Return (X, Y) of the center of cell containing provided text 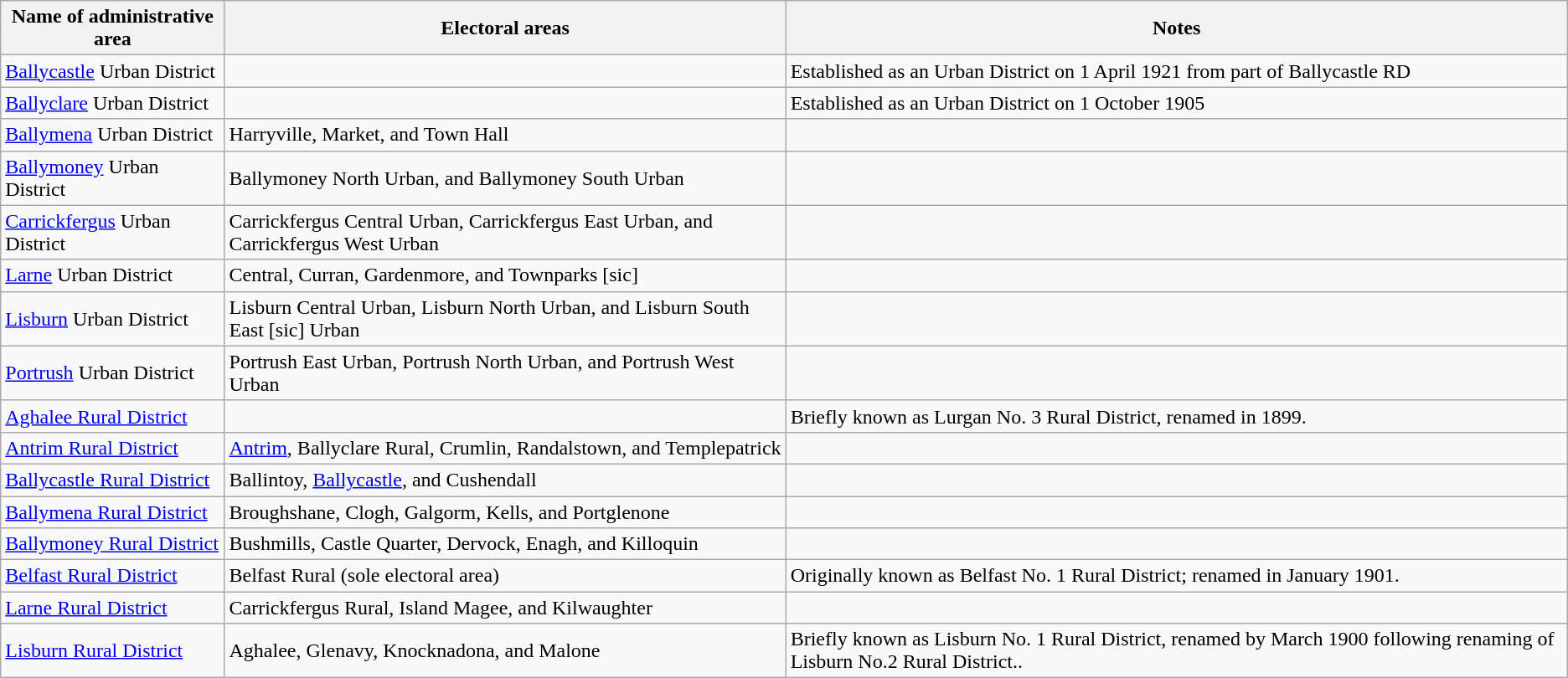
Antrim, Ballyclare Rural, Crumlin, Randalstown, and Templepatrick (505, 448)
Bushmills, Castle Quarter, Dervock, Enagh, and Killoquin (505, 544)
Antrim Rural District (112, 448)
Aghalee, Glenavy, Knocknadona, and Malone (505, 651)
Briefly known as Lurgan No. 3 Rural District, renamed in 1899. (1176, 416)
Portrush East Urban, Portrush North Urban, and Portrush West Urban (505, 373)
Broughshane, Clogh, Galgorm, Kells, and Portglenone (505, 511)
Ballymoney Urban District (112, 177)
Established as an Urban District on 1 October 1905 (1176, 103)
Central, Curran, Gardenmore, and Townparks [sic] (505, 275)
Name of administrative area (112, 28)
Lisburn Rural District (112, 651)
Ballymena Urban District (112, 135)
Ballycastle Urban District (112, 71)
Notes (1176, 28)
Ballycastle Rural District (112, 480)
Briefly known as Lisburn No. 1 Rural District, renamed by March 1900 following renaming of Lisburn No.2 Rural District.. (1176, 651)
Lisburn Urban District (112, 318)
Ballymena Rural District (112, 511)
Ballyclare Urban District (112, 103)
Lisburn Central Urban, Lisburn North Urban, and Lisburn South East [sic] Urban (505, 318)
Aghalee Rural District (112, 416)
Harryville, Market, and Town Hall (505, 135)
Established as an Urban District on 1 April 1921 from part of Ballycastle RD (1176, 71)
Ballymoney Rural District (112, 544)
Originally known as Belfast No. 1 Rural District; renamed in January 1901. (1176, 576)
Larne Rural District (112, 608)
Larne Urban District (112, 275)
Carrickfergus Central Urban, Carrickfergus East Urban, and Carrickfergus West Urban (505, 233)
Carrickfergus Rural, Island Magee, and Kilwaughter (505, 608)
Ballintoy, Ballycastle, and Cushendall (505, 480)
Portrush Urban District (112, 373)
Carrickfergus Urban District (112, 233)
Belfast Rural District (112, 576)
Belfast Rural (sole electoral area) (505, 576)
Ballymoney North Urban, and Ballymoney South Urban (505, 177)
Electoral areas (505, 28)
